Detect which cell encompasses the target text, then output its [x, y] center coordinate. 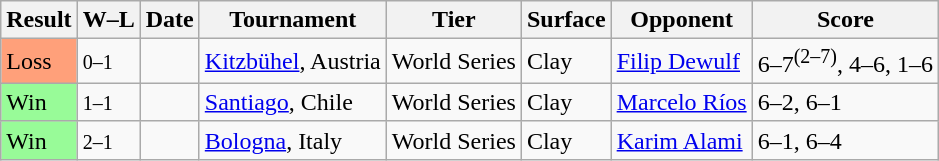
1–1 [108, 102]
Opponent [682, 20]
W–L [108, 20]
Surface [566, 20]
0–1 [108, 62]
Tournament [292, 20]
Score [845, 20]
Tier [454, 20]
Kitzbühel, Austria [292, 62]
Karim Alami [682, 140]
2–1 [108, 140]
6–1, 6–4 [845, 140]
Marcelo Ríos [682, 102]
6–7(2–7), 4–6, 1–6 [845, 62]
Result [39, 20]
6–2, 6–1 [845, 102]
Date [170, 20]
Filip Dewulf [682, 62]
Bologna, Italy [292, 140]
Santiago, Chile [292, 102]
Loss [39, 62]
